Scan for the cell matching the given text and deliver its [x, y] coordinate at center. 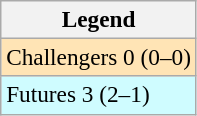
Futures 3 (2–1) [99, 95]
Legend [99, 19]
Challengers 0 (0–0) [99, 57]
